Return the [x, y] coordinate for the center point of the cell that contains the specified text.  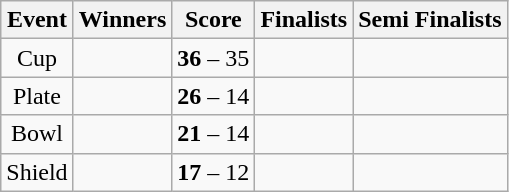
Cup [37, 58]
36 – 35 [214, 58]
Plate [37, 96]
Shield [37, 172]
Score [214, 20]
Bowl [37, 134]
Winners [122, 20]
Finalists [304, 20]
Event [37, 20]
17 – 12 [214, 172]
Semi Finalists [430, 20]
26 – 14 [214, 96]
21 – 14 [214, 134]
